Determine the [x, y] coordinate at the center of the cell enclosing the given text.  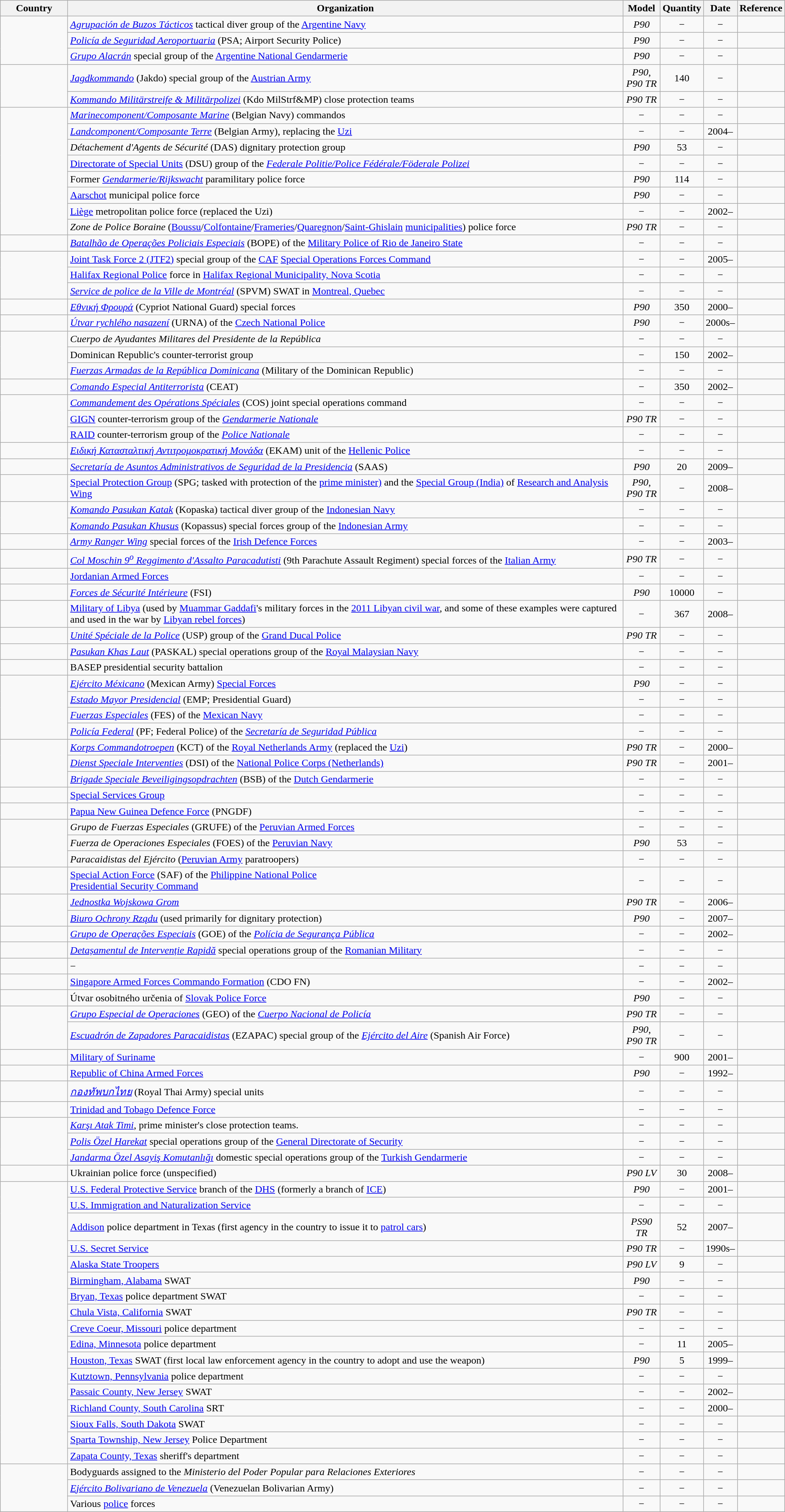
Military of Suriname [346, 1057]
Fuerzas Armadas de la República Dominicana (Military of the Dominican Republic) [346, 371]
U.S. Secret Service [346, 1248]
Ejército Bolivariano de Venezuela (Venezuelan Bolivarian Army) [346, 1488]
Pasukan Khas Laut (PASKAL) special operations group of the Royal Malaysian Navy [346, 652]
2000s– [720, 323]
30 [682, 1173]
Policía de Seguridad Aeroportuaria (PSA; Airport Security Police) [346, 40]
5 [682, 1360]
Trinidad and Tobago Defence Force [346, 1109]
11 [682, 1344]
Reference [761, 8]
Cuerpo de Ayudantes Militares del Presidente de la República [346, 339]
2009– [720, 467]
Papua New Guinea Defence Force (PNGDF) [346, 811]
Zapata County, Texas sheriff's department [346, 1456]
367 [682, 614]
Εθνική Φρουρά (Cypriot National Guard) special forces [346, 307]
Alaska State Troopers [346, 1264]
Edina, Minnesota police department [346, 1344]
กองทัพบกไทย (Royal Thai Army) special units [346, 1091]
Jagdkommando (Jakdo) special group of the Austrian Army [346, 78]
Richland County, South Carolina SRT [346, 1408]
Former Gendarmerie/Rijkswacht paramilitary police force [346, 179]
Jandarma Özel Asayiş Komutanlığı domestic special operations group of the Turkish Gendarmerie [346, 1157]
Comando Especial Antiterrorista (CEAT) [346, 387]
Grupo de Fuerzas Especiales (GRUFE) of the Peruvian Armed Forces [346, 827]
Halifax Regional Police force in Halifax Regional Municipality, Nova Scotia [346, 275]
Jordanian Armed Forces [346, 576]
Útvar osobitného určenia of Slovak Police Force [346, 998]
Houston, Texas SWAT (first local law enforcement agency in the country to adopt and use the weapon) [346, 1360]
GIGN counter-terrorism group of the Gendarmerie Nationale [346, 418]
Komando Pasukan Khusus (Kopassus) special forces group of the Indonesian Army [346, 526]
52 [682, 1227]
900 [682, 1057]
PS90 TR [642, 1227]
140 [682, 78]
Republic of China Armed Forces [346, 1073]
Singapore Armed Forces Commando Formation (CDO FN) [346, 982]
U.S. Immigration and Naturalization Service [346, 1205]
Service de police de la Ville de Montréal (SPVM) SWAT in Montreal, Quebec [346, 291]
Ειδική Κατασταλτική Αντιτρομοκρατική Μονάδα (EKAM) unit of the Hellenic Police [346, 450]
Komando Pasukan Katak (Kopaska) tactical diver group of the Indonesian Navy [346, 510]
Polis Özel Harekat special operations group of the General Directorate of Security [346, 1141]
Grupo Especial de Operaciones (GEO) of the Cuerpo Nacional de Policía [346, 1014]
Ejército Méxicano (Mexican Army) Special Forces [346, 683]
Joint Task Force 2 (JTF2) special group of the CAF Special Operations Forces Command [346, 259]
150 [682, 355]
Date [720, 8]
2006– [720, 902]
Model [642, 8]
Special Action Force (SAF) of the Philippine National PolicePresidential Security Command [346, 881]
Korps Commandotroepen (KCT) of the Royal Netherlands Army (replaced the Uzi) [346, 747]
Sioux Falls, South Dakota SWAT [346, 1424]
Various police forces [346, 1504]
Útvar rychlého nasazení (URNA) of the Czech National Police [346, 323]
Biuro Ochrony Rządu (used primarily for dignitary protection) [346, 918]
20 [682, 467]
Batalhão de Operações Policiais Especiais (BOPE) of the Military Police of Rio de Janeiro State [346, 243]
2003– [720, 542]
Dominican Republic's counter-terrorist group [346, 355]
Bryan, Texas police department SWAT [346, 1296]
Brigade Speciale Beveiligingsopdrachten (BSB) of the Dutch Gendarmerie [346, 779]
Liège metropolitan police force (replaced the Uzi) [346, 211]
Detașamentul de Intervenție Rapidă special operations group of the Romanian Military [346, 950]
Kommando Militärstreife & Militärpolizei (Kdo MilStrf&MP) close protection teams [346, 99]
Kutztown, Pennsylvania police department [346, 1376]
9 [682, 1264]
Ukrainian police force (unspecified) [346, 1173]
1999– [720, 1360]
Unité Spéciale de la Police (USP) group of the Grand Ducal Police [346, 636]
U.S. Federal Protective Service branch of the DHS (formerly a branch of ICE) [346, 1189]
Country [34, 8]
2004– [720, 131]
Organization [346, 8]
Policía Federal (PF; Federal Police) of the Secretaría de Seguridad Pública [346, 731]
114 [682, 179]
Special Protection Group (SPG; tasked with protection of the prime minister) and the Special Group (India) of Research and Analysis Wing [346, 488]
1990s– [720, 1248]
Commandement des Opérations Spéciales (COS) joint special operations command [346, 403]
RAID counter-terrorism group of the Police Nationale [346, 434]
Creve Coeur, Missouri police department [346, 1328]
Special Services Group [346, 795]
1992– [720, 1073]
Chula Vista, California SWAT [346, 1312]
Escuadrón de Zapadores Paracaidistas (EZAPAC) special group of the Ejército del Aire (Spanish Air Force) [346, 1036]
Bodyguards assigned to the Ministerio del Poder Popular para Relaciones Exteriores [346, 1472]
Karşı Atak Timi, prime minister's close protection teams. [346, 1125]
Col Moschin 9o Reggimento d'Assalto Paracadutisti (9th Parachute Assault Regiment) special forces of the Italian Army [346, 559]
Agrupación de Buzos Tácticos tactical diver group of the Argentine Navy [346, 24]
Fuerza de Operaciones Especiales (FOES) of the Peruvian Navy [346, 843]
Birmingham, Alabama SWAT [346, 1280]
Quantity [682, 8]
Directorate of Special Units (DSU) group of the Federale Politie/Police Fédérale/Föderale Polizei [346, 163]
Fuerzas Especiales (FES) of the Mexican Navy [346, 715]
Estado Mayor Presidencial (EMP; Presidential Guard) [346, 699]
Grupo Alacrán special group of the Argentine National Gendarmerie [346, 56]
Marinecomponent/Composante Marine (Belgian Navy) commandos [346, 115]
Passaic County, New Jersey SWAT [346, 1392]
Dienst Speciale Interventies (DSI) of the National Police Corps (Netherlands) [346, 763]
Paracaidistas del Ejército (Peruvian Army paratroopers) [346, 859]
Zone de Police Boraine (Boussu/Colfontaine/Frameries/Quaregnon/Saint-Ghislain municipalities) police force [346, 227]
Addison police department in Texas (first agency in the country to issue it to patrol cars) [346, 1227]
Détachement d'Agents de Sécurité (DAS) dignitary protection group [346, 147]
Army Ranger Wing special forces of the Irish Defence Forces [346, 542]
Secretaría de Asuntos Administrativos de Seguridad de la Presidencia (SAAS) [346, 467]
BASEP presidential security battalion [346, 668]
Landcomponent/Composante Terre (Belgian Army), replacing the Uzi [346, 131]
Aarschot municipal police force [346, 195]
10000 [682, 592]
Sparta Township, New Jersey Police Department [346, 1440]
Grupo de Operações Especiais (GOE) of the Polícia de Segurança Pública [346, 934]
Forces de Sécurité Intérieure (FSI) [346, 592]
Jednostka Wojskowa Grom [346, 902]
